Extract the (x, y) coordinate from the center of the cell holding the provided text.  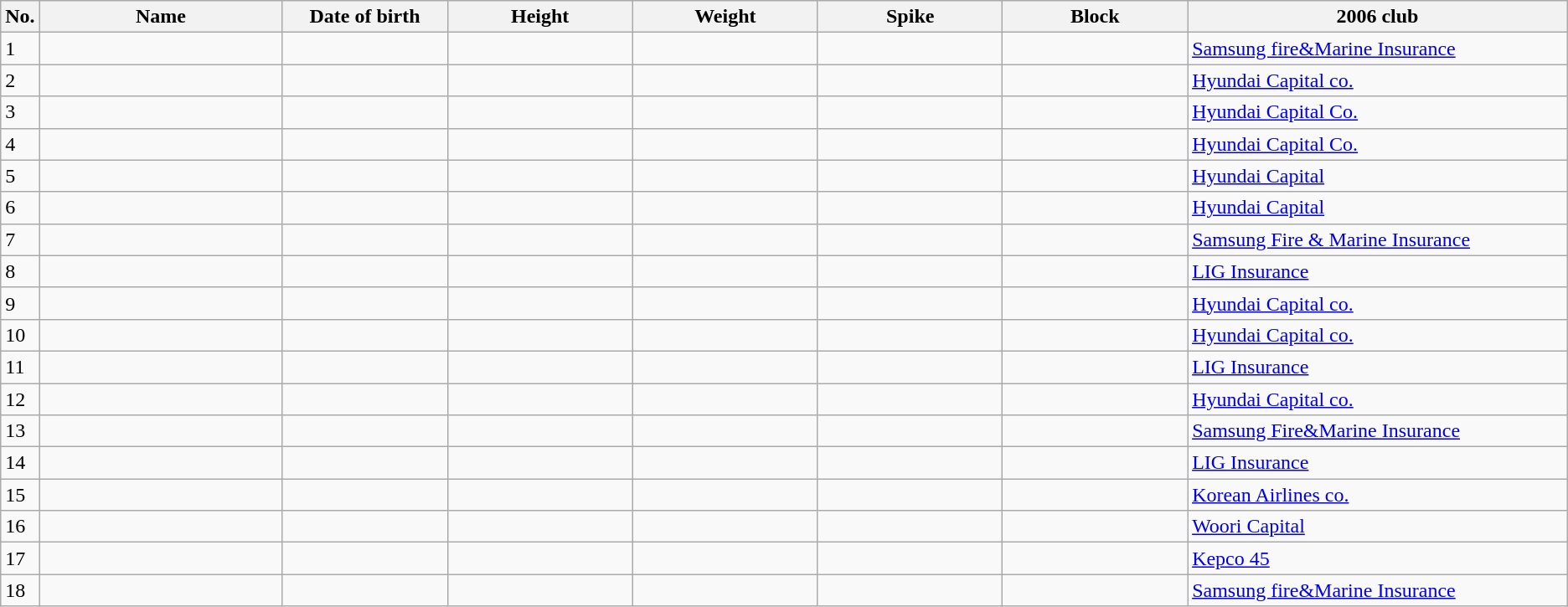
Height (539, 17)
4 (20, 144)
10 (20, 335)
Date of birth (365, 17)
Name (161, 17)
15 (20, 495)
2 (20, 80)
16 (20, 527)
Weight (725, 17)
17 (20, 558)
3 (20, 112)
1 (20, 49)
8 (20, 271)
Samsung Fire&Marine Insurance (1378, 431)
No. (20, 17)
18 (20, 590)
14 (20, 463)
Woori Capital (1378, 527)
9 (20, 303)
2006 club (1378, 17)
6 (20, 208)
Spike (910, 17)
7 (20, 239)
Kepco 45 (1378, 558)
Korean Airlines co. (1378, 495)
Samsung Fire & Marine Insurance (1378, 239)
12 (20, 399)
13 (20, 431)
Block (1096, 17)
11 (20, 367)
5 (20, 176)
